Identify which cell holds the provided text, then report its (x, y) central coordinate. 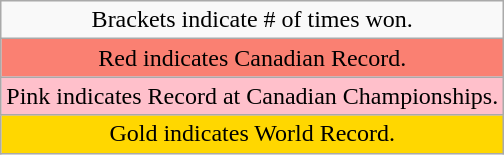
Brackets indicate # of times won. (252, 20)
Red indicates Canadian Record. (252, 58)
Gold indicates World Record. (252, 134)
Pink indicates Record at Canadian Championships. (252, 96)
